Return the [X, Y] coordinate for the center point of the cell that contains the specified text.  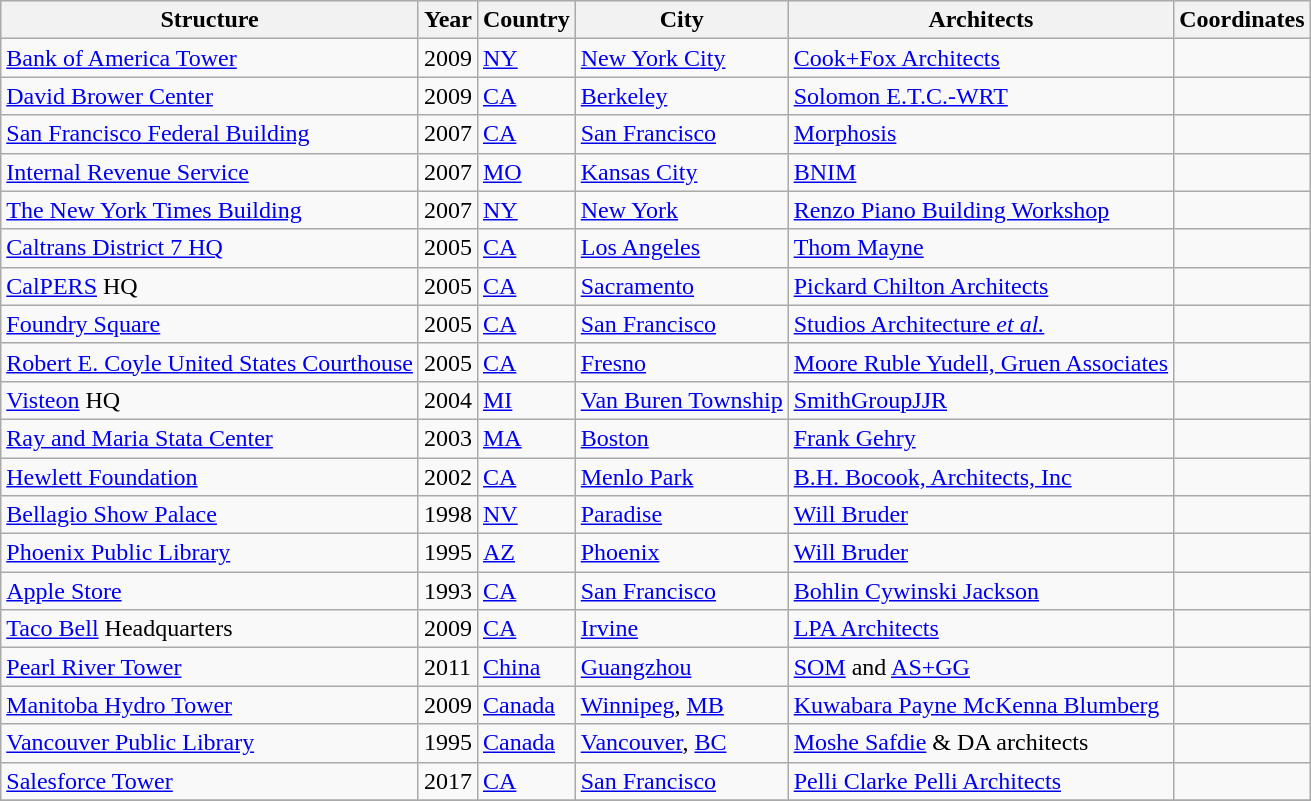
New York City [682, 58]
Coordinates [1242, 20]
NV [526, 515]
Sacramento [682, 286]
1998 [448, 515]
Salesforce Tower [210, 781]
Pearl River Tower [210, 667]
2002 [448, 477]
Fresno [682, 362]
Frank Gehry [980, 438]
Manitoba Hydro Tower [210, 705]
2004 [448, 400]
China [526, 667]
Studios Architecture et al. [980, 324]
Structure [210, 20]
Kuwabara Payne McKenna Blumberg [980, 705]
Irvine [682, 629]
SmithGroupJJR [980, 400]
Morphosis [980, 134]
The New York Times Building [210, 210]
2017 [448, 781]
Moore Ruble Yudell, Gruen Associates [980, 362]
Vancouver Public Library [210, 743]
Pelli Clarke Pelli Architects [980, 781]
Berkeley [682, 96]
Los Angeles [682, 248]
Country [526, 20]
Winnipeg, MB [682, 705]
Paradise [682, 515]
1993 [448, 591]
San Francisco Federal Building [210, 134]
Bellagio Show Palace [210, 515]
Ray and Maria Stata Center [210, 438]
Hewlett Foundation [210, 477]
Kansas City [682, 172]
Phoenix Public Library [210, 553]
New York [682, 210]
Robert E. Coyle United States Courthouse [210, 362]
SOM and AS+GG [980, 667]
Architects [980, 20]
Van Buren Township [682, 400]
2003 [448, 438]
Bank of America Tower [210, 58]
Visteon HQ [210, 400]
Renzo Piano Building Workshop [980, 210]
Menlo Park [682, 477]
LPA Architects [980, 629]
BNIM [980, 172]
MO [526, 172]
Boston [682, 438]
Year [448, 20]
Apple Store [210, 591]
Foundry Square [210, 324]
Taco Bell Headquarters [210, 629]
B.H. Bocook, Architects, Inc [980, 477]
Caltrans District 7 HQ [210, 248]
Thom Mayne [980, 248]
MA [526, 438]
Phoenix [682, 553]
David Brower Center [210, 96]
MI [526, 400]
Cook+Fox Architects [980, 58]
Pickard Chilton Architects [980, 286]
2011 [448, 667]
Vancouver, BC [682, 743]
Bohlin Cywinski Jackson [980, 591]
Solomon E.T.C.-WRT [980, 96]
AZ [526, 553]
Guangzhou [682, 667]
CalPERS HQ [210, 286]
Internal Revenue Service [210, 172]
City [682, 20]
Moshe Safdie & DA architects [980, 743]
